Search for the cell housing the specified text and yield its (x, y) center coordinate. 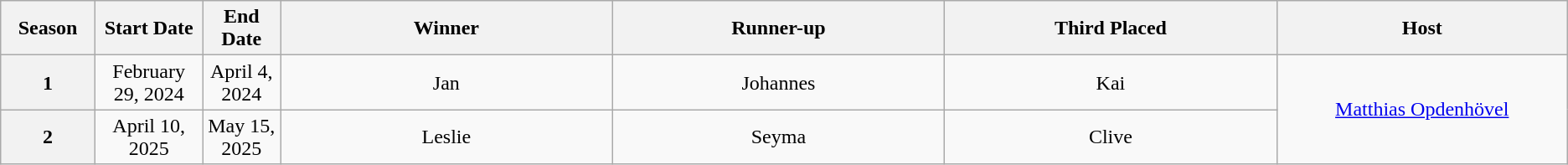
February 29, 2024 (149, 82)
Runner-up (779, 28)
Season (49, 28)
Start Date (149, 28)
Kai (1111, 82)
Leslie (447, 137)
Johannes (779, 82)
2 (49, 137)
April 4, 2024 (241, 82)
Winner (447, 28)
Seyma (779, 137)
April 10, 2025 (149, 137)
May 15, 2025 (241, 137)
Clive (1111, 137)
End Date (241, 28)
Third Placed (1111, 28)
Jan (447, 82)
Host (1422, 28)
1 (49, 82)
Matthias Opdenhövel (1422, 110)
